Locate the cell with the specified text and output its [x, y] center coordinate. 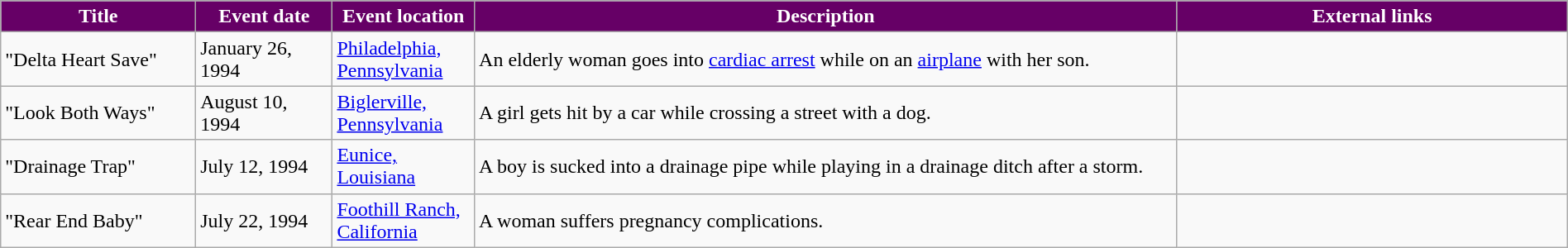
Event date [265, 17]
Title [98, 17]
Eunice, Louisiana [404, 167]
Biglerville, Pennsylvania [404, 112]
"Rear End Baby" [98, 220]
"Drainage Trap" [98, 167]
Philadelphia, Pennsylvania [404, 60]
"Delta Heart Save" [98, 60]
July 22, 1994 [265, 220]
A woman suffers pregnancy complications. [826, 220]
External links [1372, 17]
Description [826, 17]
"Look Both Ways" [98, 112]
A girl gets hit by a car while crossing a street with a dog. [826, 112]
A boy is sucked into a drainage pipe while playing in a drainage ditch after a storm. [826, 167]
An elderly woman goes into cardiac arrest while on an airplane with her son. [826, 60]
July 12, 1994 [265, 167]
Event location [404, 17]
January 26, 1994 [265, 60]
Foothill Ranch, California [404, 220]
August 10, 1994 [265, 112]
